Output the [x, y] coordinate of the center of the cell containing the given text.  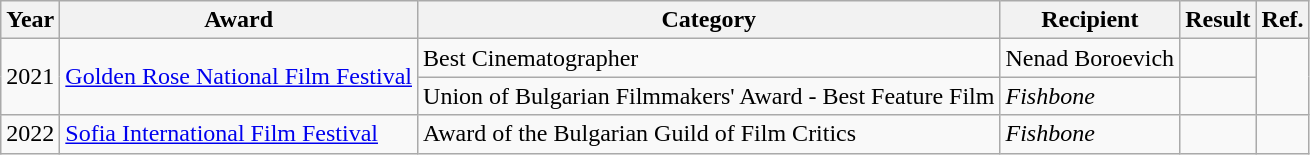
Sofia International Film Festival [239, 134]
Award [239, 20]
Ref. [1282, 20]
2021 [30, 77]
Result [1218, 20]
Best Cinematographer [709, 58]
Award of the Bulgarian Guild of Film Critics [709, 134]
Category [709, 20]
Golden Rose National Film Festival [239, 77]
Nenad Boroevich [1090, 58]
Recipient [1090, 20]
Year [30, 20]
Union of Bulgarian Filmmakers' Award - Best Feature Film [709, 96]
2022 [30, 134]
